Output the (X, Y) coordinate of the center of the cell containing the given text.  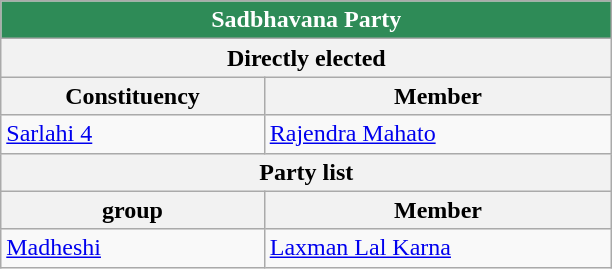
Sadbhavana Party (306, 20)
group (132, 210)
Directly elected (306, 58)
Constituency (132, 96)
Laxman Lal Karna (438, 248)
Party list (306, 172)
Sarlahi 4 (132, 134)
Madheshi (132, 248)
Rajendra Mahato (438, 134)
